Return the (X, Y) coordinate for the center point of the cell that contains the specified text.  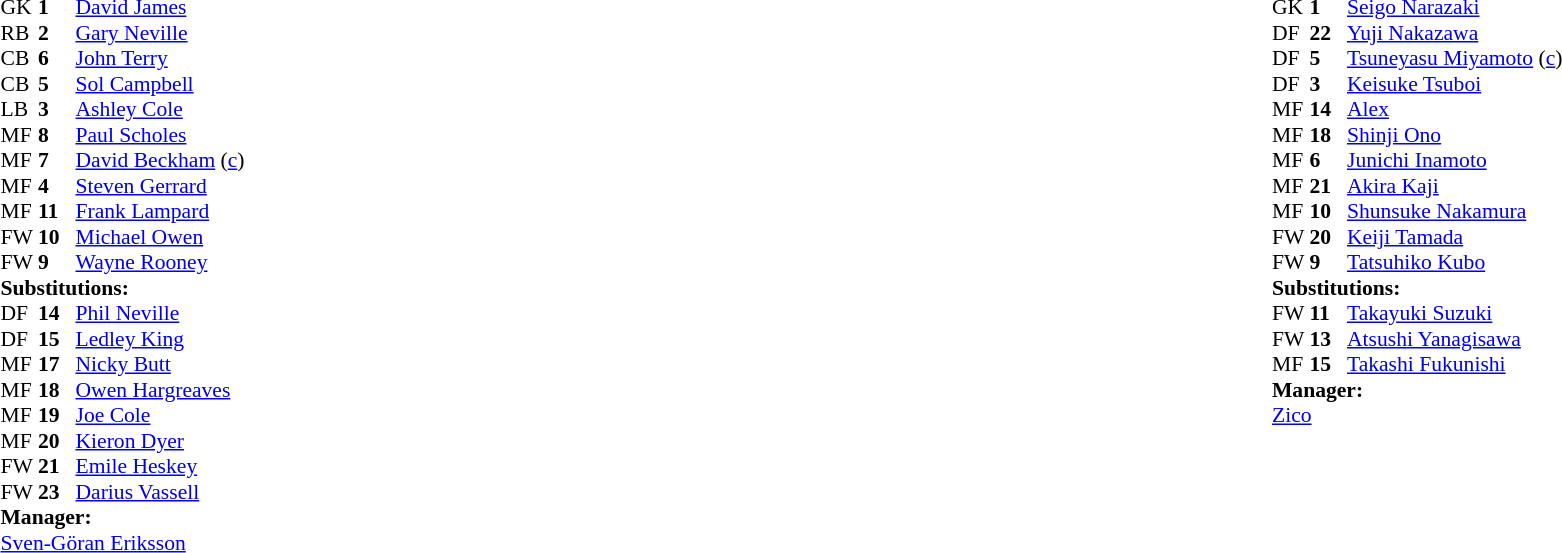
Sol Campbell (160, 84)
Kieron Dyer (160, 441)
22 (1328, 33)
Nicky Butt (160, 365)
4 (57, 186)
7 (57, 161)
17 (57, 365)
2 (57, 33)
RB (19, 33)
Ashley Cole (160, 109)
Steven Gerrard (160, 186)
Frank Lampard (160, 211)
Ledley King (160, 339)
LB (19, 109)
Paul Scholes (160, 135)
John Terry (160, 59)
Manager: (122, 517)
Owen Hargreaves (160, 390)
Phil Neville (160, 313)
David Beckham (c) (160, 161)
Gary Neville (160, 33)
13 (1328, 339)
Darius Vassell (160, 492)
23 (57, 492)
Joe Cole (160, 415)
Michael Owen (160, 237)
Substitutions: (122, 288)
19 (57, 415)
Emile Heskey (160, 467)
Wayne Rooney (160, 263)
8 (57, 135)
